Return (X, Y) of the center of cell containing provided text 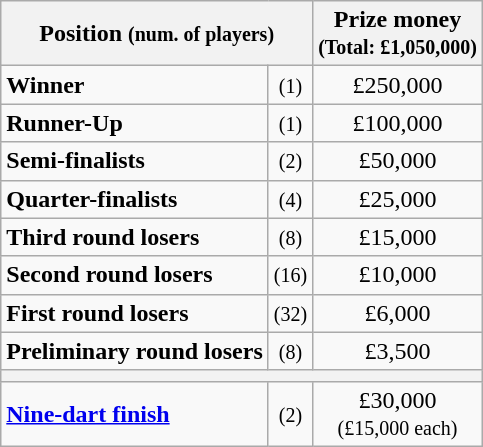
£15,000 (398, 237)
£50,000 (398, 161)
Prize money(Total: £1,050,000) (398, 34)
£100,000 (398, 123)
£250,000 (398, 85)
£25,000 (398, 199)
Second round losers (135, 275)
Winner (135, 85)
(16) (290, 275)
(32) (290, 313)
Nine-dart finish (135, 414)
Semi-finalists (135, 161)
First round losers (135, 313)
£30,000(£15,000 each) (398, 414)
£10,000 (398, 275)
Quarter-finalists (135, 199)
(4) (290, 199)
Third round losers (135, 237)
Position (num. of players) (157, 34)
Preliminary round losers (135, 351)
£3,500 (398, 351)
£6,000 (398, 313)
Runner-Up (135, 123)
